Scan for the cell matching the given text and deliver its (X, Y) coordinate at center. 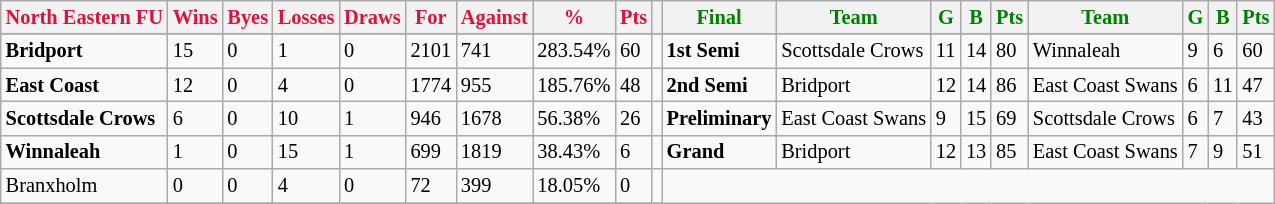
Preliminary (720, 118)
1678 (494, 118)
2101 (431, 51)
Draws (372, 17)
10 (306, 118)
Losses (306, 17)
Wins (196, 17)
Byes (247, 17)
East Coast (84, 85)
18.05% (574, 186)
38.43% (574, 152)
Branxholm (84, 186)
283.54% (574, 51)
47 (1256, 85)
399 (494, 186)
955 (494, 85)
80 (1010, 51)
North Eastern FU (84, 17)
For (431, 17)
48 (634, 85)
699 (431, 152)
Against (494, 17)
26 (634, 118)
1st Semi (720, 51)
72 (431, 186)
2nd Semi (720, 85)
86 (1010, 85)
85 (1010, 152)
% (574, 17)
Grand (720, 152)
185.76% (574, 85)
56.38% (574, 118)
Final (720, 17)
946 (431, 118)
43 (1256, 118)
13 (976, 152)
51 (1256, 152)
1774 (431, 85)
69 (1010, 118)
741 (494, 51)
1819 (494, 152)
